Scan for the cell matching the given text and deliver its (x, y) coordinate at center. 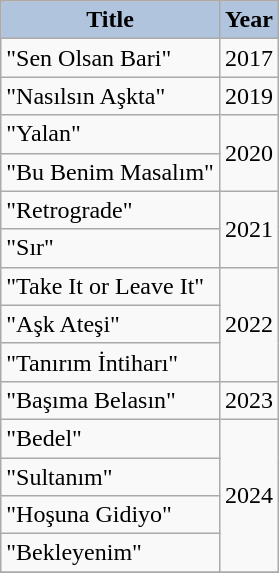
"Sır" (110, 248)
Title (110, 20)
2021 (248, 229)
2022 (248, 324)
"Nasılsın Aşkta" (110, 96)
Year (248, 20)
"Yalan" (110, 134)
"Sen Olsan Bari" (110, 58)
"Retrograde" (110, 210)
"Hoşuna Gidiyo" (110, 515)
2020 (248, 153)
"Bu Benim Masalım" (110, 172)
2023 (248, 400)
"Tanırım İntiharı" (110, 362)
"Take It or Leave It" (110, 286)
2024 (248, 495)
"Bedel" (110, 438)
"Sultanım" (110, 477)
2017 (248, 58)
"Aşk Ateşi" (110, 324)
2019 (248, 96)
"Bekleyenim" (110, 553)
"Başıma Belasın" (110, 400)
